Find where the given text appears and provide that cell's center as [X, Y] coordinate. 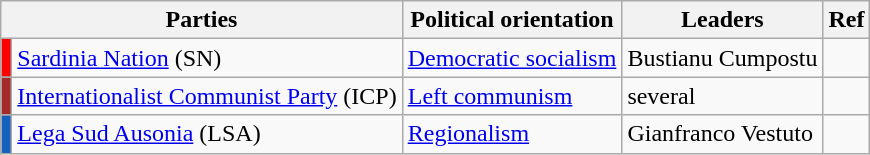
Democratic socialism [512, 58]
Ref [846, 20]
Sardinia Nation (SN) [207, 58]
Left communism [512, 96]
several [722, 96]
Lega Sud Ausonia (LSA) [207, 134]
Leaders [722, 20]
Bustianu Cumpostu [722, 58]
Gianfranco Vestuto [722, 134]
Political orientation [512, 20]
Internationalist Communist Party (ICP) [207, 96]
Regionalism [512, 134]
Parties [202, 20]
